For the text-containing cell, return its midpoint in (X, Y) coordinate format. 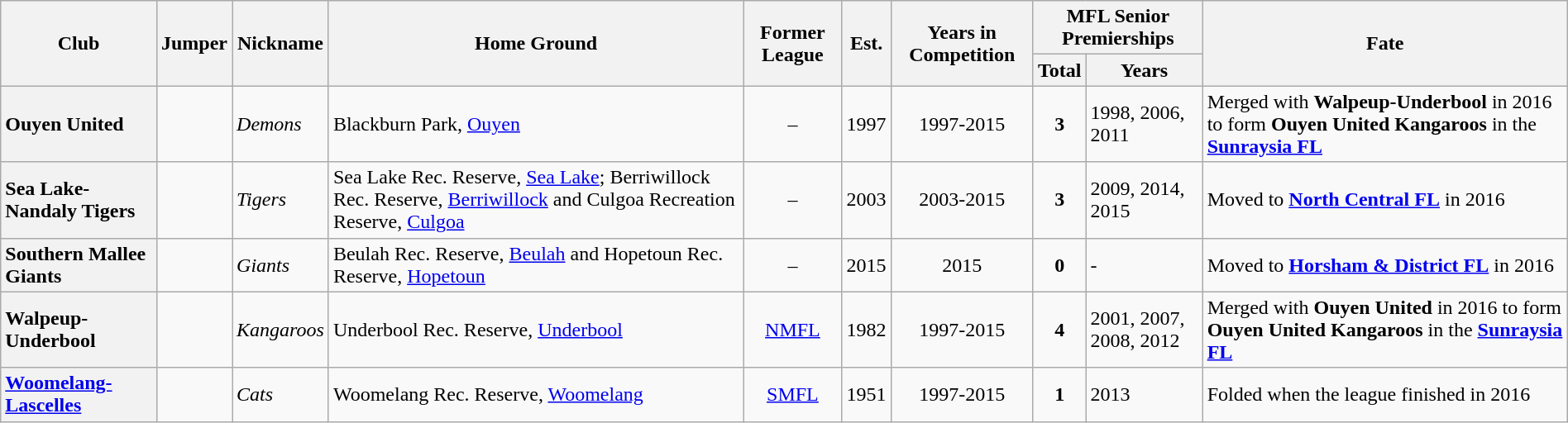
NMFL (792, 330)
2003-2015 (962, 200)
1998, 2006, 2011 (1145, 124)
Woomelang Rec. Reserve, Woomelang (536, 395)
Fate (1384, 43)
Home Ground (536, 43)
Former League (792, 43)
Tigers (281, 200)
Club (79, 43)
Cats (281, 395)
Total (1059, 70)
Demons (281, 124)
- (1145, 264)
4 (1059, 330)
Walpeup-Underbool (79, 330)
Moved to Horsham & District FL in 2016 (1384, 264)
Est. (867, 43)
1 (1059, 395)
Moved to North Central FL in 2016 (1384, 200)
Beulah Rec. Reserve, Beulah and Hopetoun Rec. Reserve, Hopetoun (536, 264)
Sea Lake-Nandaly Tigers (79, 200)
Blackburn Park, Ouyen (536, 124)
Underbool Rec. Reserve, Underbool (536, 330)
2009, 2014, 2015 (1145, 200)
Kangaroos (281, 330)
Ouyen United (79, 124)
SMFL (792, 395)
Years (1145, 70)
MFL Senior Premierships (1118, 28)
Merged with Ouyen United in 2016 to form Ouyen United Kangaroos in the Sunraysia FL (1384, 330)
Nickname (281, 43)
2003 (867, 200)
1982 (867, 330)
2013 (1145, 395)
Southern Mallee Giants (79, 264)
0 (1059, 264)
Years in Competition (962, 43)
1997 (867, 124)
Jumper (194, 43)
1951 (867, 395)
2001, 2007, 2008, 2012 (1145, 330)
Sea Lake Rec. Reserve, Sea Lake; Berriwillock Rec. Reserve, Berriwillock and Culgoa Recreation Reserve, Culgoa (536, 200)
Giants (281, 264)
Folded when the league finished in 2016 (1384, 395)
Merged with Walpeup-Underbool in 2016 to form Ouyen United Kangaroos in the Sunraysia FL (1384, 124)
Woomelang-Lascelles (79, 395)
